For the text-containing cell, return its midpoint in (x, y) coordinate format. 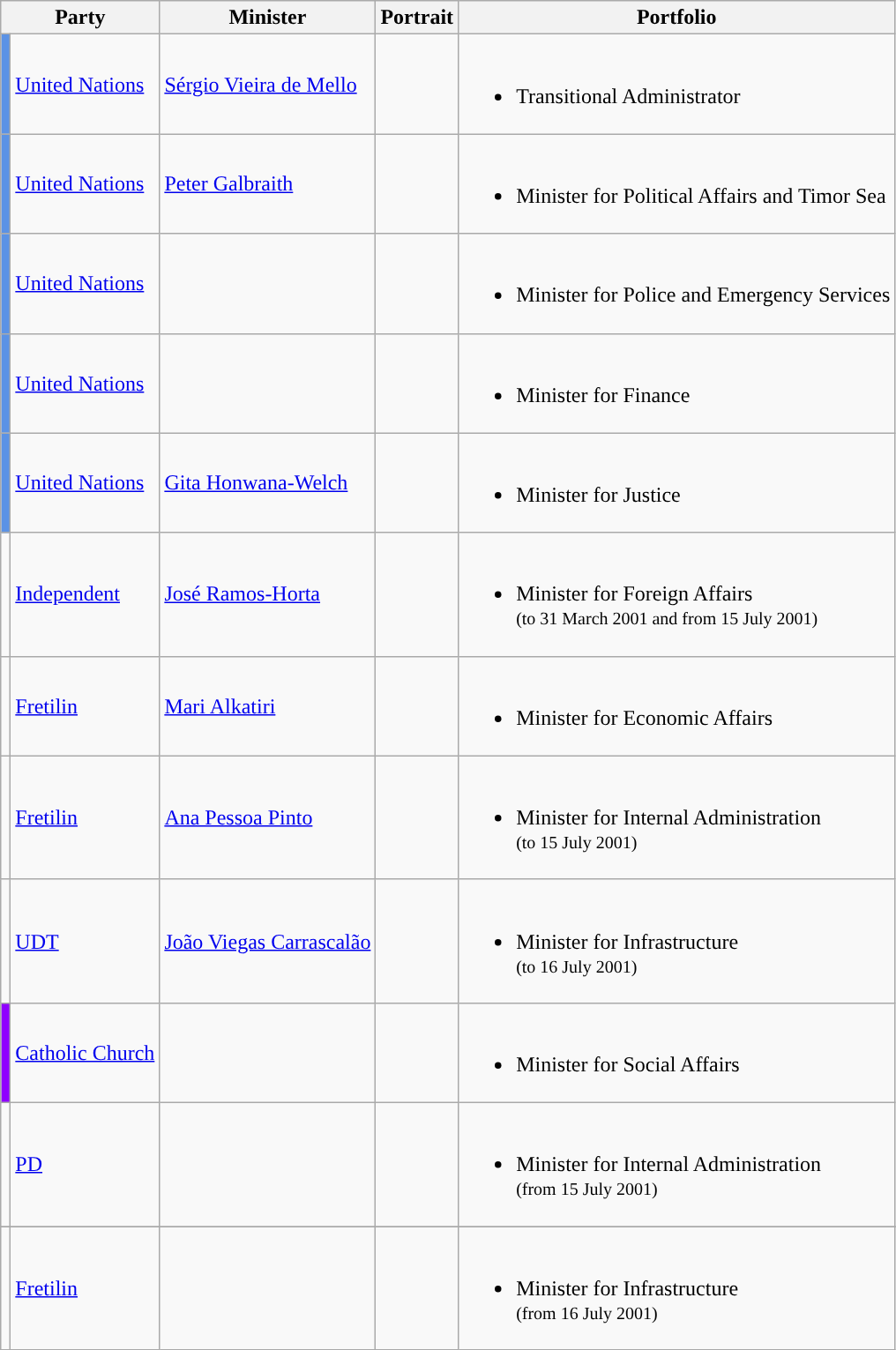
Independent (85, 594)
Catholic Church (85, 1053)
João Viegas Carrascalão (268, 941)
Party (80, 18)
Minister for Foreign Affairs(to 31 March 2001 and from 15 July 2001) (677, 594)
UDT (85, 941)
PD (85, 1164)
Ana Pessoa Pinto (268, 817)
Minister for Social Affairs (677, 1053)
Minister for Internal Administration(to 15 July 2001) (677, 817)
Peter Galbraith (268, 183)
Transitional Administrator (677, 85)
Minister for Economic Affairs (677, 705)
Minister for Infrastructure(from 16 July 2001) (677, 1287)
Mari Alkatiri (268, 705)
Portfolio (677, 18)
Minister for Police and Emergency Services (677, 284)
Gita Honwana-Welch (268, 483)
Minister for Finance (677, 383)
Minister for Internal Administration(from 15 July 2001) (677, 1164)
Sérgio Vieira de Mello (268, 85)
Portrait (417, 18)
Minister for Justice (677, 483)
Minister for Infrastructure(to 16 July 2001) (677, 941)
Minister for Political Affairs and Timor Sea (677, 183)
Minister (268, 18)
José Ramos-Horta (268, 594)
